Provide the [x, y] coordinate of the cell's center where the given text is located.  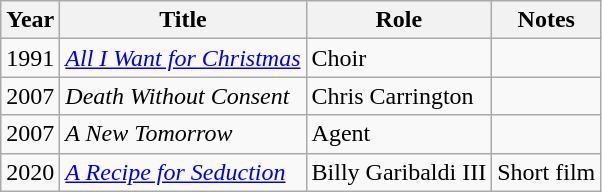
Death Without Consent [183, 96]
Title [183, 20]
Role [399, 20]
1991 [30, 58]
2020 [30, 172]
A Recipe for Seduction [183, 172]
Notes [546, 20]
Choir [399, 58]
A New Tomorrow [183, 134]
Short film [546, 172]
Year [30, 20]
Chris Carrington [399, 96]
Billy Garibaldi III [399, 172]
All I Want for Christmas [183, 58]
Agent [399, 134]
